Scan for the cell matching the given text and deliver its [x, y] coordinate at center. 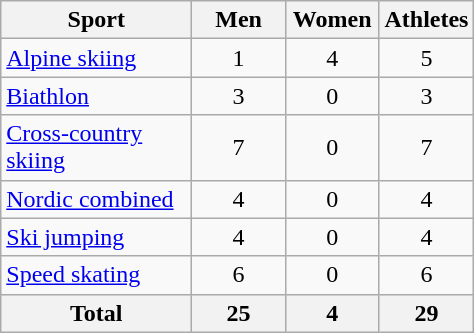
29 [426, 313]
1 [239, 58]
Nordic combined [96, 199]
25 [239, 313]
Speed skating [96, 275]
5 [426, 58]
Alpine skiing [96, 58]
Men [239, 20]
Biathlon [96, 96]
Total [96, 313]
Women [332, 20]
Ski jumping [96, 237]
Athletes [426, 20]
Cross-country skiing [96, 148]
Sport [96, 20]
